Search for the cell housing the specified text and yield its [x, y] center coordinate. 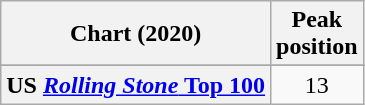
Peakposition [317, 34]
US Rolling Stone Top 100 [136, 85]
Chart (2020) [136, 34]
13 [317, 85]
